Extract the [X, Y] coordinate from the center of the cell holding the provided text.  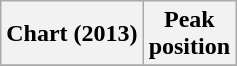
Chart (2013) [72, 34]
Peakposition [189, 34]
